Pinpoint the cell where the given text exists, returning its (x, y) midpoint coordinate. 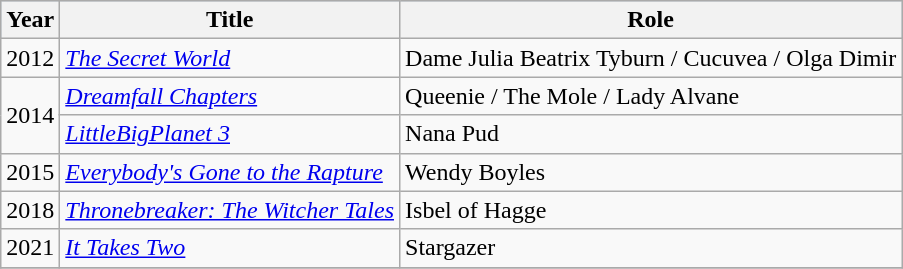
Nana Pud (651, 134)
It Takes Two (230, 248)
Queenie / The Mole / Lady Alvane (651, 96)
The Secret World (230, 58)
Stargazer (651, 248)
2018 (30, 210)
Isbel of Hagge (651, 210)
Dame Julia Beatrix Tyburn / Cucuvea / Olga Dimir (651, 58)
2021 (30, 248)
Everybody's Gone to the Rapture (230, 172)
Title (230, 20)
Year (30, 20)
2012 (30, 58)
Dreamfall Chapters (230, 96)
Wendy Boyles (651, 172)
2014 (30, 115)
Role (651, 20)
2015 (30, 172)
LittleBigPlanet 3 (230, 134)
Thronebreaker: The Witcher Tales (230, 210)
